From the cell containing the given text, extract its center point as (X, Y) coordinate. 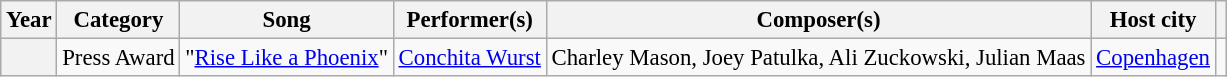
Press Award (118, 58)
Copenhagen (1153, 58)
Category (118, 20)
"Rise Like a Phoenix" (286, 58)
Year (29, 20)
Song (286, 20)
Conchita Wurst (470, 58)
Performer(s) (470, 20)
Composer(s) (818, 20)
Host city (1153, 20)
Charley Mason, Joey Patulka, Ali Zuckowski, Julian Maas (818, 58)
